From the cell containing the given text, extract its center point as (X, Y) coordinate. 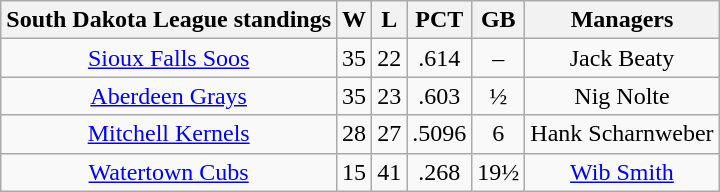
41 (390, 172)
W (354, 20)
.268 (440, 172)
South Dakota League standings (169, 20)
GB (498, 20)
6 (498, 134)
19½ (498, 172)
L (390, 20)
– (498, 58)
Nig Nolte (622, 96)
23 (390, 96)
15 (354, 172)
½ (498, 96)
Mitchell Kernels (169, 134)
Aberdeen Grays (169, 96)
Hank Scharnweber (622, 134)
Jack Beaty (622, 58)
28 (354, 134)
PCT (440, 20)
27 (390, 134)
Wib Smith (622, 172)
.603 (440, 96)
Managers (622, 20)
Watertown Cubs (169, 172)
.5096 (440, 134)
22 (390, 58)
.614 (440, 58)
Sioux Falls Soos (169, 58)
